Identify which cell holds the provided text, then report its (X, Y) central coordinate. 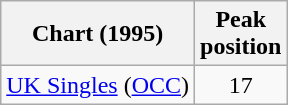
Peak position (241, 34)
UK Singles (OCC) (98, 85)
17 (241, 85)
Chart (1995) (98, 34)
